Capture the cell that displays the provided text and extract its [x, y] central coordinate. 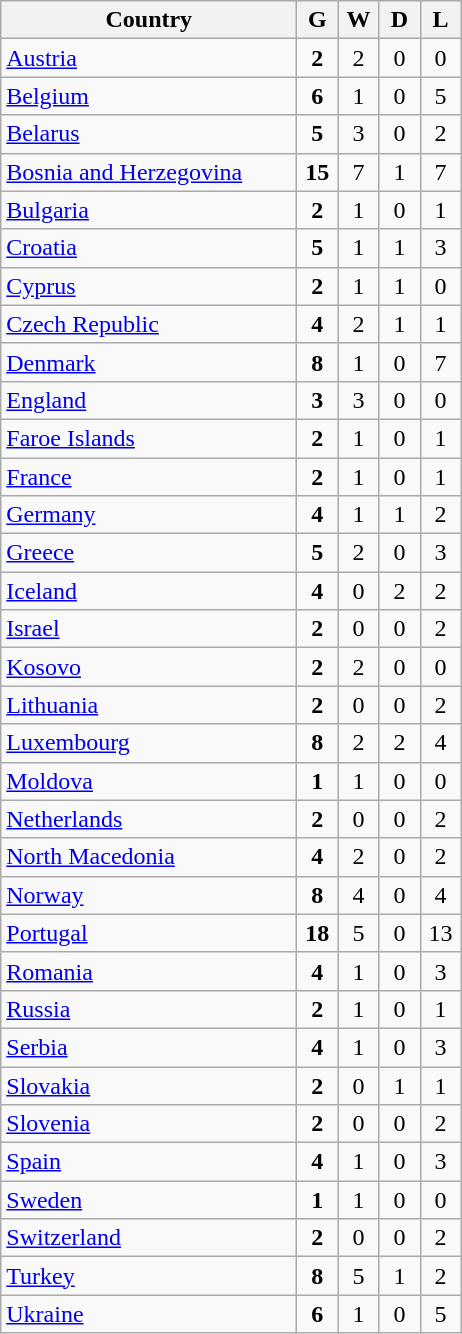
Romania [149, 971]
Cyprus [149, 286]
Kosovo [149, 667]
Bulgaria [149, 210]
Croatia [149, 248]
Slovenia [149, 1124]
Luxembourg [149, 743]
Ukraine [149, 1314]
Sweden [149, 1200]
Russia [149, 1009]
15 [318, 172]
Austria [149, 58]
13 [440, 933]
G [318, 20]
Germany [149, 515]
France [149, 477]
Norway [149, 895]
Lithuania [149, 705]
North Macedonia [149, 857]
Turkey [149, 1276]
Slovakia [149, 1085]
Belgium [149, 96]
Moldova [149, 781]
Bosnia and Herzegovina [149, 172]
Spain [149, 1162]
L [440, 20]
Czech Republic [149, 324]
Country [149, 20]
Faroe Islands [149, 438]
Portugal [149, 933]
Belarus [149, 134]
Netherlands [149, 819]
England [149, 400]
18 [318, 933]
Iceland [149, 591]
W [358, 20]
Serbia [149, 1047]
Greece [149, 553]
D [400, 20]
Switzerland [149, 1238]
Denmark [149, 362]
Israel [149, 629]
